Search for the cell housing the specified text and yield its [x, y] center coordinate. 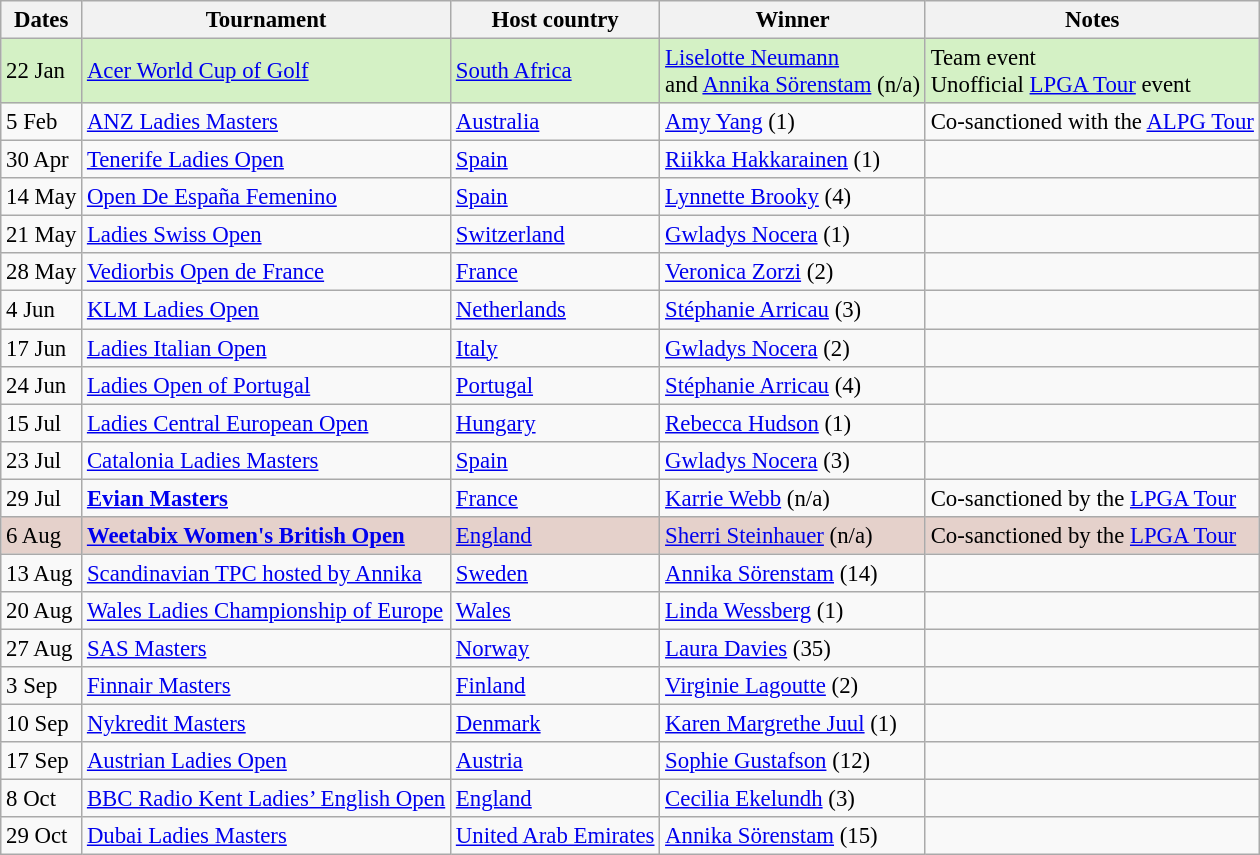
Denmark [556, 724]
24 Jun [42, 385]
Ladies Central European Open [266, 423]
Acer World Cup of Golf [266, 72]
17 Jun [42, 348]
29 Jul [42, 498]
ANZ Ladies Masters [266, 122]
Catalonia Ladies Masters [266, 460]
Open De España Femenino [266, 197]
4 Jun [42, 310]
Rebecca Hudson (1) [793, 423]
Vediorbis Open de France [266, 273]
Stéphanie Arricau (3) [793, 310]
Finland [556, 686]
21 May [42, 235]
Netherlands [556, 310]
Australia [556, 122]
BBC Radio Kent Ladies’ English Open [266, 799]
Dates [42, 20]
22 Jan [42, 72]
Norway [556, 648]
Stéphanie Arricau (4) [793, 385]
Ladies Open of Portugal [266, 385]
Italy [556, 348]
14 May [42, 197]
KLM Ladies Open [266, 310]
Hungary [556, 423]
Sophie Gustafson (12) [793, 761]
15 Jul [42, 423]
20 Aug [42, 611]
10 Sep [42, 724]
Scandinavian TPC hosted by Annika [266, 573]
Cecilia Ekelundh (3) [793, 799]
Liselotte Neumannand Annika Sörenstam (n/a) [793, 72]
Co-sanctioned with the ALPG Tour [1092, 122]
23 Jul [42, 460]
Dubai Ladies Masters [266, 836]
Austrian Ladies Open [266, 761]
Notes [1092, 20]
27 Aug [42, 648]
Amy Yang (1) [793, 122]
Annika Sörenstam (14) [793, 573]
Austria [556, 761]
6 Aug [42, 536]
Sherri Steinhauer (n/a) [793, 536]
Ladies Italian Open [266, 348]
Karrie Webb (n/a) [793, 498]
Wales [556, 611]
Linda Wessberg (1) [793, 611]
Annika Sörenstam (15) [793, 836]
Lynnette Brooky (4) [793, 197]
Gwladys Nocera (3) [793, 460]
South Africa [556, 72]
Nykredit Masters [266, 724]
Karen Margrethe Juul (1) [793, 724]
Weetabix Women's British Open [266, 536]
30 Apr [42, 160]
Gwladys Nocera (2) [793, 348]
Veronica Zorzi (2) [793, 273]
Laura Davies (35) [793, 648]
Sweden [556, 573]
Finnair Masters [266, 686]
Host country [556, 20]
Virginie Lagoutte (2) [793, 686]
Evian Masters [266, 498]
SAS Masters [266, 648]
29 Oct [42, 836]
8 Oct [42, 799]
28 May [42, 273]
Ladies Swiss Open [266, 235]
Tenerife Ladies Open [266, 160]
Gwladys Nocera (1) [793, 235]
Riikka Hakkarainen (1) [793, 160]
13 Aug [42, 573]
Wales Ladies Championship of Europe [266, 611]
United Arab Emirates [556, 836]
Winner [793, 20]
5 Feb [42, 122]
3 Sep [42, 686]
Team eventUnofficial LPGA Tour event [1092, 72]
Portugal [556, 385]
Tournament [266, 20]
17 Sep [42, 761]
Switzerland [556, 235]
